Output the (x, y) coordinate of the center of the cell containing the given text.  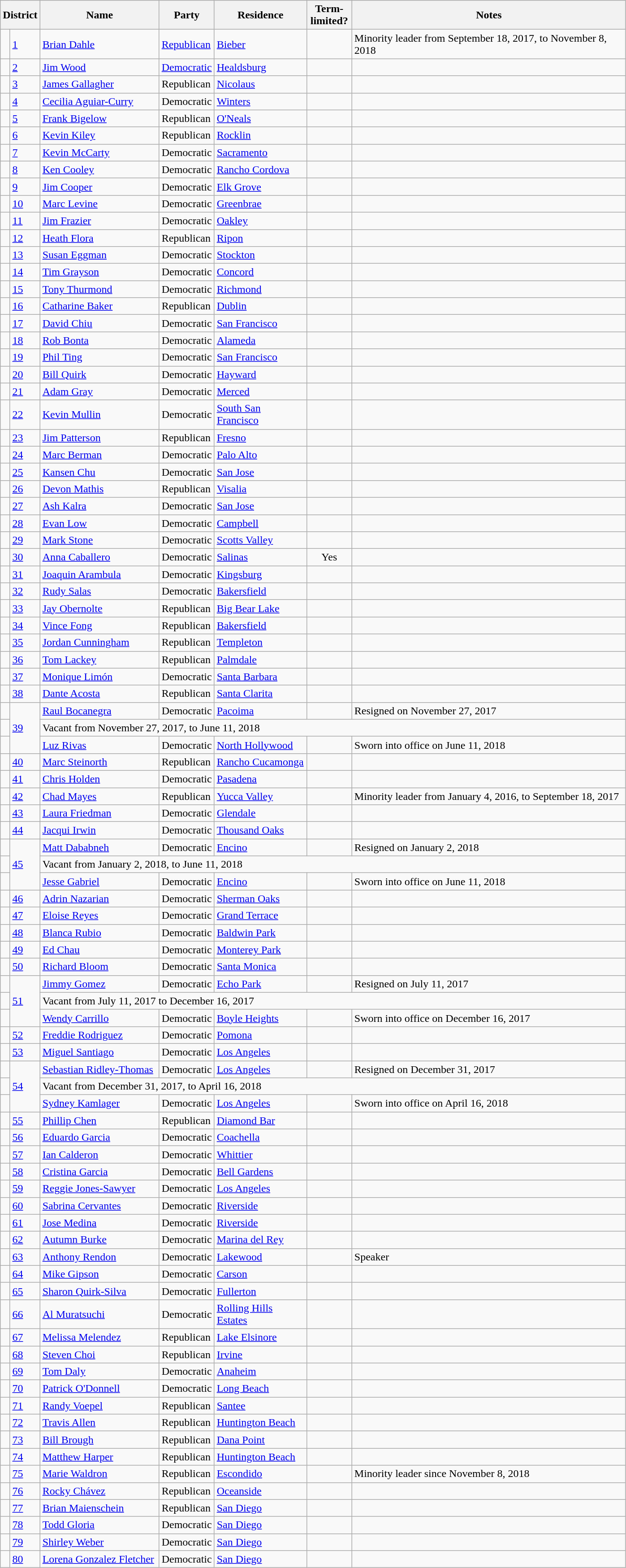
58 (25, 1172)
Matthew Harper (99, 1457)
59 (25, 1189)
Notes (488, 15)
62 (25, 1240)
Todd Gloria (99, 1525)
Templeton (260, 643)
Diamond Bar (260, 1121)
Ken Cooley (99, 169)
Jose Medina (99, 1223)
Tom Daly (99, 1372)
District (20, 15)
Alameda (260, 340)
2 (25, 67)
Brian Dahle (99, 44)
David Chiu (99, 323)
Reggie Jones-Sawyer (99, 1189)
38 (25, 694)
Travis Allen (99, 1423)
Jay Obernolte (99, 608)
Monique Limón (99, 677)
Dante Acosta (99, 694)
Tony Thurmond (99, 289)
Mike Gipson (99, 1274)
Jesse Gabriel (99, 882)
Term-limited? (329, 15)
Sworn into office on December 16, 2017 (488, 1018)
Marc Levine (99, 204)
Marina del Rey (260, 1240)
Brian Maienschein (99, 1508)
27 (25, 506)
64 (25, 1274)
73 (25, 1440)
71 (25, 1406)
Irvine (260, 1355)
19 (25, 357)
23 (25, 438)
South San Francisco (260, 414)
Jimmy Gomez (99, 984)
Nicolaus (260, 84)
Minority leader from September 18, 2017, to November 8, 2018 (488, 44)
Matt Dababneh (99, 847)
Santee (260, 1406)
54 (25, 1086)
Adam Gray (99, 391)
4 (25, 101)
Phil Ting (99, 357)
Rancho Cordova (260, 169)
31 (25, 574)
Shirley Weber (99, 1542)
Jacqui Irwin (99, 830)
Resigned on November 27, 2017 (488, 711)
Monterey Park (260, 950)
Echo Park (260, 984)
80 (25, 1559)
Oakley (260, 221)
Luz Rivas (99, 745)
Sebastian Ridley-Thomas (99, 1069)
Concord (260, 272)
72 (25, 1423)
Frank Bigelow (99, 118)
Autumn Burke (99, 1240)
Eduardo Garcia (99, 1138)
Merced (260, 391)
Lakewood (260, 1257)
Name (99, 15)
60 (25, 1206)
65 (25, 1291)
Santa Monica (260, 967)
Rolling Hills Estates (260, 1314)
Jim Frazier (99, 221)
Melissa Melendez (99, 1337)
Cristina Garcia (99, 1172)
Anna Caballero (99, 557)
55 (25, 1121)
26 (25, 489)
Yucca Valley (260, 796)
Kevin Kiley (99, 135)
6 (25, 135)
63 (25, 1257)
Eloise Reyes (99, 916)
Fresno (260, 438)
48 (25, 933)
Bill Quirk (99, 374)
10 (25, 204)
Santa Barbara (260, 677)
53 (25, 1052)
Sherman Oaks (260, 899)
Carson (260, 1274)
40 (25, 762)
Bieber (260, 44)
Jim Patterson (99, 438)
Heath Flora (99, 238)
68 (25, 1355)
Lorena Gonzalez Fletcher (99, 1559)
Oceanside (260, 1491)
Kansen Chu (99, 472)
Jim Cooper (99, 187)
37 (25, 677)
Palmdale (260, 660)
Miguel Santiago (99, 1052)
11 (25, 221)
13 (25, 255)
Lake Elsinore (260, 1337)
Bell Gardens (260, 1172)
Sabrina Cervantes (99, 1206)
Rocklin (260, 135)
56 (25, 1138)
Ripon (260, 238)
Hayward (260, 374)
Minority leader from January 4, 2016, to September 18, 2017 (488, 796)
Mark Stone (99, 540)
Vacant from July 11, 2017 to December 16, 2017 (332, 1001)
47 (25, 916)
Vince Fong (99, 625)
Tim Grayson (99, 272)
Escondido (260, 1474)
Marc Steinorth (99, 762)
Dana Point (260, 1440)
Palo Alto (260, 455)
Evan Low (99, 523)
Sharon Quirk-Silva (99, 1291)
17 (25, 323)
25 (25, 472)
Susan Eggman (99, 255)
Chris Holden (99, 779)
Richard Bloom (99, 967)
Visalia (260, 489)
Healdsburg (260, 67)
Chad Mayes (99, 796)
34 (25, 625)
Speaker (488, 1257)
49 (25, 950)
5 (25, 118)
Party (186, 15)
North Hollywood (260, 745)
78 (25, 1525)
Elk Grove (260, 187)
45 (25, 864)
James Gallagher (99, 84)
22 (25, 414)
Dublin (260, 306)
Rocky Chávez (99, 1491)
29 (25, 540)
Al Muratsuchi (99, 1314)
Bill Brough (99, 1440)
Laura Friedman (99, 813)
Marc Berman (99, 455)
Glendale (260, 813)
7 (25, 152)
46 (25, 899)
66 (25, 1314)
Ian Calderon (99, 1155)
Blanca Rubio (99, 933)
Devon Mathis (99, 489)
Vacant from December 31, 2017, to April 16, 2018 (332, 1086)
76 (25, 1491)
Sworn into office on April 16, 2018 (488, 1103)
Greenbrae (260, 204)
Thousand Oaks (260, 830)
28 (25, 523)
14 (25, 272)
Ed Chau (99, 950)
33 (25, 608)
36 (25, 660)
51 (25, 1001)
Grand Terrace (260, 916)
Residence (260, 15)
Resigned on July 11, 2017 (488, 984)
Vacant from November 27, 2017, to June 11, 2018 (332, 728)
Resigned on January 2, 2018 (488, 847)
Raul Bocanegra (99, 711)
Freddie Rodriguez (99, 1035)
Cecilia Aguiar-Curry (99, 101)
35 (25, 643)
Patrick O'Donnell (99, 1389)
12 (25, 238)
Rob Bonta (99, 340)
Campbell (260, 523)
O'Neals (260, 118)
50 (25, 967)
Coachella (260, 1138)
Kevin Mullin (99, 414)
Ash Kalra (99, 506)
43 (25, 813)
Adrin Nazarian (99, 899)
20 (25, 374)
Winters (260, 101)
77 (25, 1508)
Rancho Cucamonga (260, 762)
Steven Choi (99, 1355)
67 (25, 1337)
42 (25, 796)
Big Bear Lake (260, 608)
Catharine Baker (99, 306)
Salinas (260, 557)
Resigned on December 31, 2017 (488, 1069)
70 (25, 1389)
30 (25, 557)
Kevin McCarty (99, 152)
15 (25, 289)
Sydney Kamlager (99, 1103)
75 (25, 1474)
Whittier (260, 1155)
Marie Waldron (99, 1474)
Long Beach (260, 1389)
Boyle Heights (260, 1018)
24 (25, 455)
Pomona (260, 1035)
18 (25, 340)
Sacramento (260, 152)
21 (25, 391)
41 (25, 779)
Santa Clarita (260, 694)
Joaquin Arambula (99, 574)
Jim Wood (99, 67)
74 (25, 1457)
3 (25, 84)
61 (25, 1223)
Stockton (260, 255)
39 (25, 728)
Anthony Rendon (99, 1257)
Baldwin Park (260, 933)
79 (25, 1542)
32 (25, 591)
52 (25, 1035)
Yes (329, 557)
Pasadena (260, 779)
Tom Lackey (99, 660)
9 (25, 187)
Randy Voepel (99, 1406)
Fullerton (260, 1291)
1 (25, 44)
Wendy Carrillo (99, 1018)
Pacoima (260, 711)
Phillip Chen (99, 1121)
Jordan Cunningham (99, 643)
8 (25, 169)
Rudy Salas (99, 591)
69 (25, 1372)
Richmond (260, 289)
16 (25, 306)
57 (25, 1155)
44 (25, 830)
Scotts Valley (260, 540)
Anaheim (260, 1372)
Minority leader since November 8, 2018 (488, 1474)
Vacant from January 2, 2018, to June 11, 2018 (332, 864)
Kingsburg (260, 574)
